Pinpoint the cell where the given text exists, returning its (X, Y) midpoint coordinate. 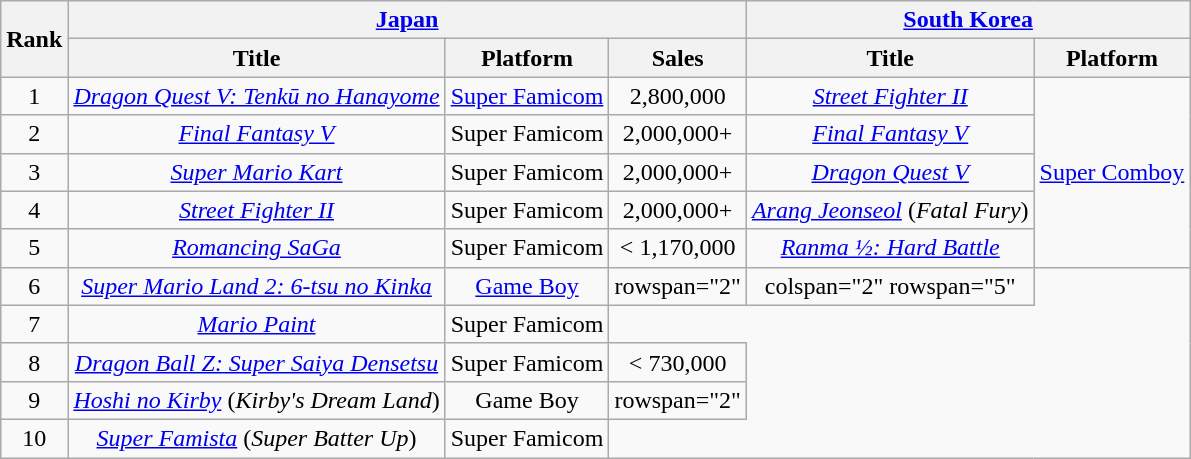
Super Mario Land 2: 6-tsu no Kinka (256, 286)
9 (34, 400)
8 (34, 362)
Dragon Quest V (890, 172)
Super Famista (Super Batter Up) (256, 438)
Ranma ½: Hard Battle (890, 248)
Japan (408, 20)
6 (34, 286)
South Korea (968, 20)
Dragon Ball Z: Super Saiya Densetsu (256, 362)
Sales (678, 58)
4 (34, 210)
Dragon Quest V: Tenkū no Hanayome (256, 96)
< 730,000 (678, 362)
7 (34, 324)
2 (34, 134)
Arang Jeonseol (Fatal Fury) (890, 210)
Rank (34, 39)
Mario Paint (256, 324)
5 (34, 248)
Romancing SaGa (256, 248)
Super Comboy (1112, 172)
1 (34, 96)
Super Mario Kart (256, 172)
3 (34, 172)
Hoshi no Kirby (Kirby's Dream Land) (256, 400)
2,800,000 (678, 96)
10 (34, 438)
colspan="2" rowspan="5" (890, 286)
< 1,170,000 (678, 248)
